Return the (X, Y) coordinate for the center point of the cell that contains the specified text.  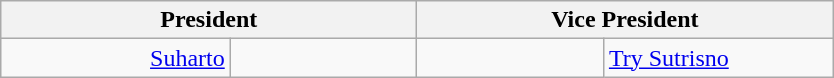
Suharto (116, 58)
President (209, 20)
Vice President (625, 20)
Try Sutrisno (718, 58)
